Determine the (X, Y) coordinate at the center of the cell enclosing the given text.  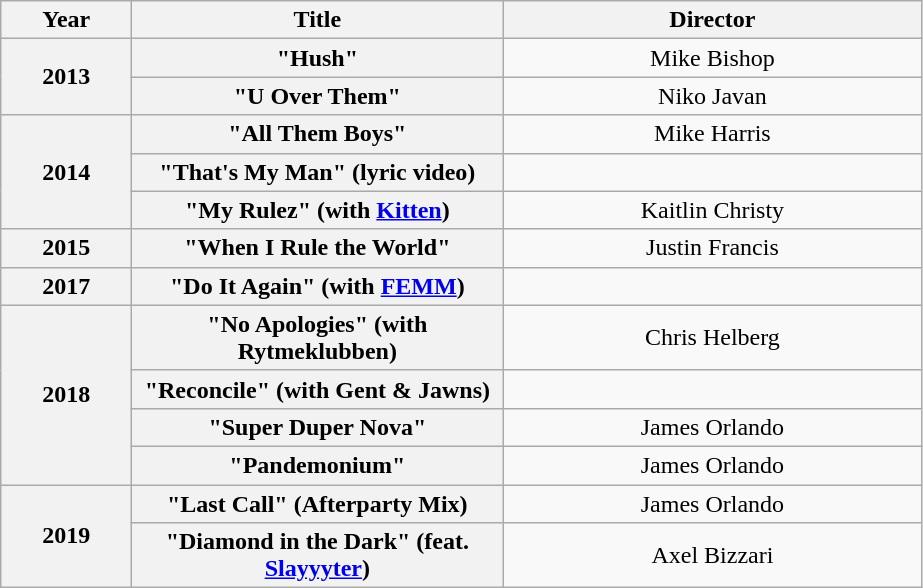
"My Rulez" (with Kitten) (318, 210)
Mike Bishop (712, 58)
Axel Bizzari (712, 556)
"Last Call" (Afterparty Mix) (318, 503)
"Hush" (318, 58)
Chris Helberg (712, 338)
2014 (66, 172)
"Do It Again" (with FEMM) (318, 286)
2013 (66, 77)
"No Apologies" (with Rytmeklubben) (318, 338)
Title (318, 20)
"That's My Man" (lyric video) (318, 172)
Justin Francis (712, 248)
"All Them Boys" (318, 134)
"U Over Them" (318, 96)
2015 (66, 248)
Mike Harris (712, 134)
Year (66, 20)
Director (712, 20)
2017 (66, 286)
"Super Duper Nova" (318, 427)
"When I Rule the World" (318, 248)
2019 (66, 536)
"Pandemonium" (318, 465)
Kaitlin Christy (712, 210)
"Reconcile" (with Gent & Jawns) (318, 389)
2018 (66, 394)
"Diamond in the Dark" (feat. Slayyyter) (318, 556)
Niko Javan (712, 96)
